Find where the given text appears and provide that cell's center as [x, y] coordinate. 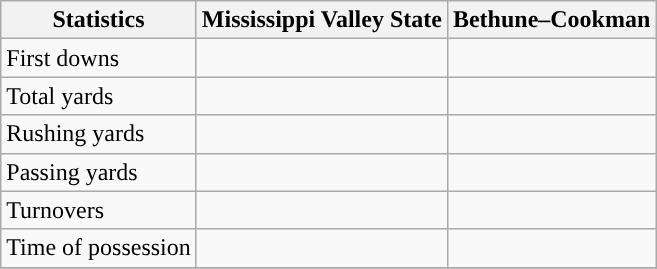
Turnovers [99, 210]
Rushing yards [99, 134]
Time of possession [99, 248]
Statistics [99, 20]
First downs [99, 58]
Bethune–Cookman [551, 20]
Mississippi Valley State [322, 20]
Total yards [99, 96]
Passing yards [99, 172]
